Provide the [X, Y] coordinate of the cell's center where the given text is located.  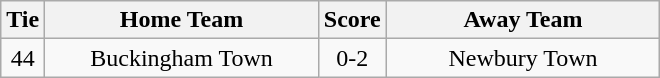
44 [23, 58]
Newbury Town [523, 58]
Score [352, 20]
Buckingham Town [182, 58]
Home Team [182, 20]
0-2 [352, 58]
Tie [23, 20]
Away Team [523, 20]
